Capture the cell that displays the provided text and extract its [x, y] central coordinate. 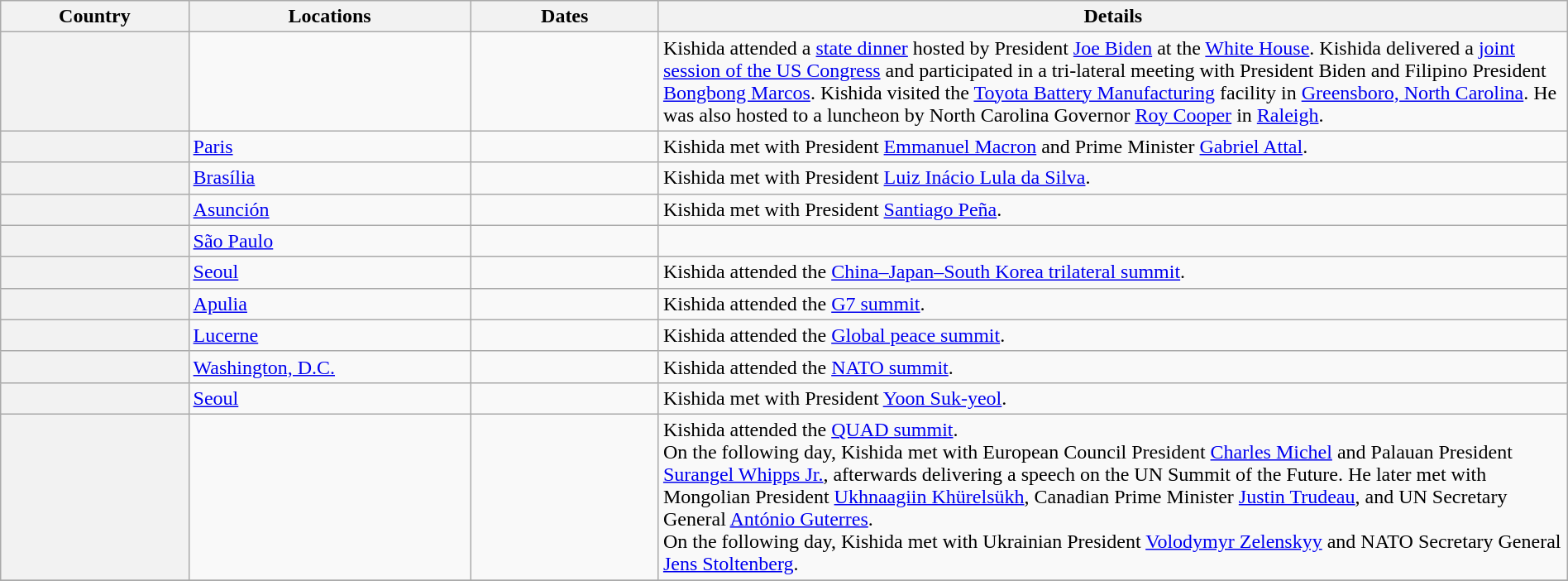
Country [94, 17]
Kishida met with President Yoon Suk-yeol. [1113, 398]
Asunción [329, 209]
Brasília [329, 178]
Dates [564, 17]
Kishida met with President Santiago Peña. [1113, 209]
Washington, D.C. [329, 367]
Kishida attended the NATO summit. [1113, 367]
Apulia [329, 304]
Kishida met with President Emmanuel Macron and Prime Minister Gabriel Attal. [1113, 146]
Locations [329, 17]
Kishida attended the G7 summit. [1113, 304]
Details [1113, 17]
Kishida attended the China–Japan–South Korea trilateral summit. [1113, 272]
Kishida met with President Luiz Inácio Lula da Silva. [1113, 178]
Kishida attended the Global peace summit. [1113, 335]
São Paulo [329, 241]
Paris [329, 146]
Lucerne [329, 335]
